From the cell containing the given text, extract its center point as [X, Y] coordinate. 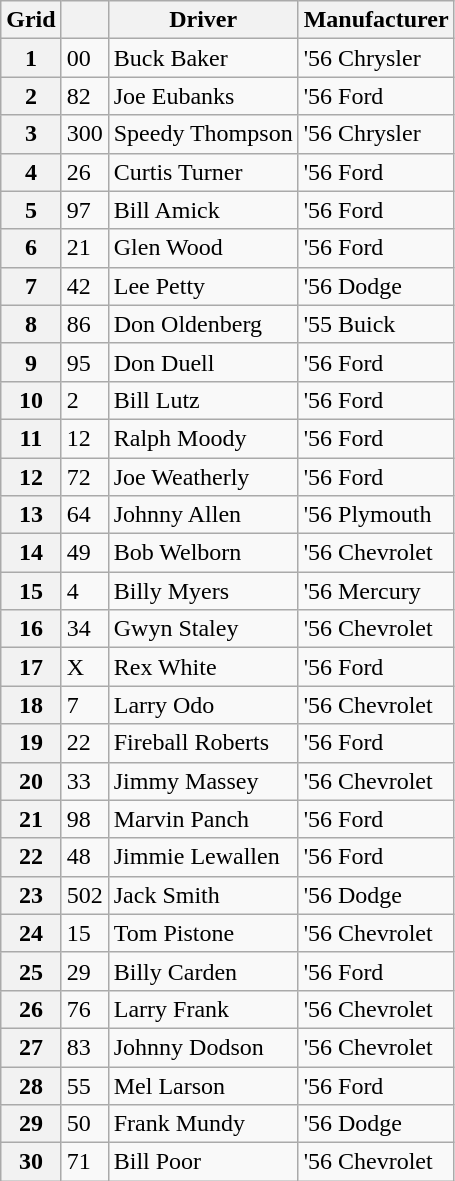
28 [31, 1085]
Tom Pistone [203, 933]
14 [31, 553]
Bill Amick [203, 210]
42 [84, 286]
86 [84, 324]
23 [31, 895]
Marvin Panch [203, 819]
Billy Myers [203, 591]
5 [31, 210]
19 [31, 743]
30 [31, 1162]
00 [84, 58]
97 [84, 210]
71 [84, 1162]
Frank Mundy [203, 1124]
Mel Larson [203, 1085]
Grid [31, 20]
50 [84, 1124]
Glen Wood [203, 248]
Buck Baker [203, 58]
25 [31, 971]
Lee Petty [203, 286]
Bill Poor [203, 1162]
1 [31, 58]
33 [84, 781]
13 [31, 515]
Ralph Moody [203, 438]
83 [84, 1047]
Rex White [203, 667]
6 [31, 248]
76 [84, 1009]
24 [31, 933]
502 [84, 895]
Gwyn Staley [203, 629]
Bill Lutz [203, 400]
64 [84, 515]
Larry Frank [203, 1009]
17 [31, 667]
300 [84, 134]
11 [31, 438]
Larry Odo [203, 705]
10 [31, 400]
Joe Weatherly [203, 477]
55 [84, 1085]
Jimmie Lewallen [203, 857]
18 [31, 705]
34 [84, 629]
9 [31, 362]
X [84, 667]
16 [31, 629]
20 [31, 781]
'56 Plymouth [376, 515]
82 [84, 96]
95 [84, 362]
98 [84, 819]
49 [84, 553]
Jack Smith [203, 895]
Fireball Roberts [203, 743]
48 [84, 857]
Don Oldenberg [203, 324]
Joe Eubanks [203, 96]
Curtis Turner [203, 172]
Jimmy Massey [203, 781]
Johnny Dodson [203, 1047]
8 [31, 324]
'56 Mercury [376, 591]
Speedy Thompson [203, 134]
Johnny Allen [203, 515]
Don Duell [203, 362]
Billy Carden [203, 971]
Bob Welborn [203, 553]
'55 Buick [376, 324]
3 [31, 134]
Manufacturer [376, 20]
Driver [203, 20]
72 [84, 477]
27 [31, 1047]
